For the text-containing cell, return its midpoint in (x, y) coordinate format. 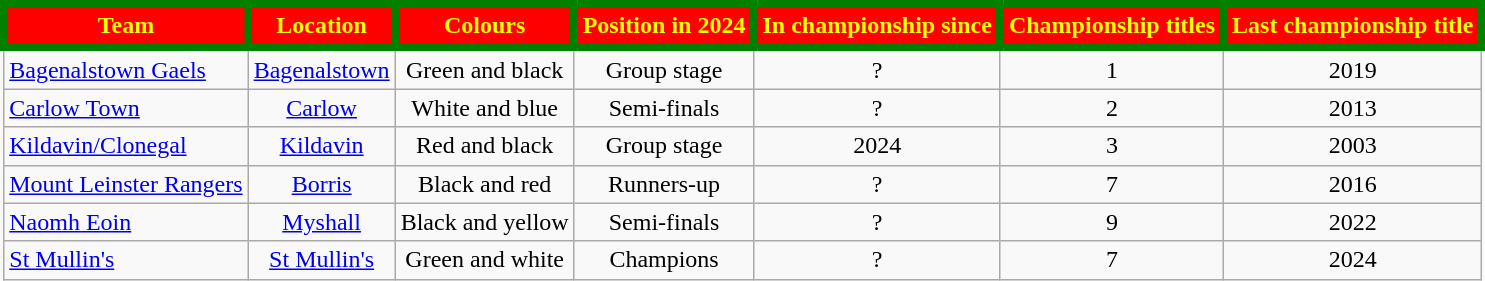
White and blue (484, 108)
Green and white (484, 260)
Kildavin/Clonegal (126, 146)
2022 (1353, 222)
Championship titles (1112, 26)
Green and black (484, 68)
Borris (322, 184)
In championship since (877, 26)
Red and black (484, 146)
2 (1112, 108)
Black and yellow (484, 222)
2003 (1353, 146)
Bagenalstown Gaels (126, 68)
Black and red (484, 184)
2016 (1353, 184)
Team (126, 26)
Carlow (322, 108)
9 (1112, 222)
1 (1112, 68)
Runners-up (664, 184)
3 (1112, 146)
Kildavin (322, 146)
2013 (1353, 108)
Position in 2024 (664, 26)
Colours (484, 26)
2019 (1353, 68)
Naomh Eoin (126, 222)
Last championship title (1353, 26)
Mount Leinster Rangers (126, 184)
Myshall (322, 222)
Carlow Town (126, 108)
Bagenalstown (322, 68)
Location (322, 26)
Champions (664, 260)
